Capture the cell that displays the provided text and extract its (x, y) central coordinate. 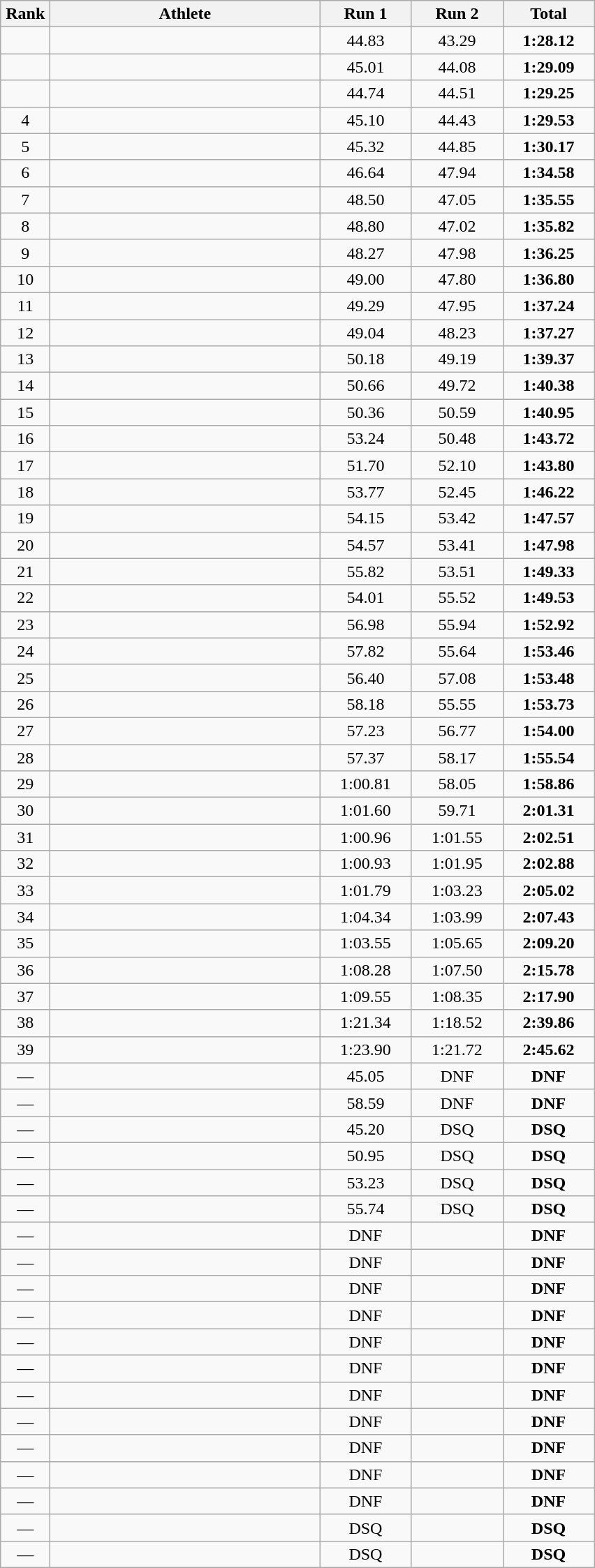
30 (25, 811)
1:36.80 (549, 279)
1:01.95 (457, 864)
1:43.80 (549, 465)
19 (25, 518)
20 (25, 545)
1:40.95 (549, 412)
33 (25, 890)
1:21.72 (457, 1050)
16 (25, 439)
28 (25, 757)
1:08.35 (457, 996)
1:46.22 (549, 492)
2:07.43 (549, 917)
47.05 (457, 200)
1:58.86 (549, 784)
54.57 (366, 545)
2:45.62 (549, 1050)
53.41 (457, 545)
47.02 (457, 226)
1:53.46 (549, 651)
1:47.98 (549, 545)
51.70 (366, 465)
7 (25, 200)
9 (25, 253)
14 (25, 386)
1:21.34 (366, 1023)
36 (25, 970)
1:00.93 (366, 864)
4 (25, 120)
44.08 (457, 67)
53.24 (366, 439)
58.17 (457, 757)
50.48 (457, 439)
44.51 (457, 94)
44.85 (457, 147)
1:03.23 (457, 890)
57.08 (457, 678)
1:53.73 (549, 704)
55.82 (366, 572)
53.77 (366, 492)
48.23 (457, 333)
49.04 (366, 333)
Run 1 (366, 14)
44.83 (366, 40)
23 (25, 625)
2:05.02 (549, 890)
1:43.72 (549, 439)
1:28.12 (549, 40)
37 (25, 996)
15 (25, 412)
59.71 (457, 811)
1:01.79 (366, 890)
57.37 (366, 757)
44.43 (457, 120)
11 (25, 306)
43.29 (457, 40)
1:00.96 (366, 837)
55.55 (457, 704)
12 (25, 333)
52.10 (457, 465)
1:07.50 (457, 970)
1:03.99 (457, 917)
39 (25, 1050)
2:15.78 (549, 970)
1:52.92 (549, 625)
26 (25, 704)
18 (25, 492)
1:03.55 (366, 943)
1:53.48 (549, 678)
27 (25, 731)
1:30.17 (549, 147)
2:17.90 (549, 996)
53.51 (457, 572)
2:01.31 (549, 811)
56.40 (366, 678)
47.80 (457, 279)
1:36.25 (549, 253)
50.59 (457, 412)
1:00.81 (366, 784)
45.05 (366, 1076)
32 (25, 864)
48.80 (366, 226)
1:39.37 (549, 359)
46.64 (366, 173)
1:35.55 (549, 200)
29 (25, 784)
55.64 (457, 651)
10 (25, 279)
Rank (25, 14)
2:39.86 (549, 1023)
2:02.88 (549, 864)
1:54.00 (549, 731)
49.19 (457, 359)
1:04.34 (366, 917)
49.00 (366, 279)
48.27 (366, 253)
55.52 (457, 598)
57.23 (366, 731)
49.72 (457, 386)
47.94 (457, 173)
1:49.53 (549, 598)
45.01 (366, 67)
5 (25, 147)
55.94 (457, 625)
1:49.33 (549, 572)
48.50 (366, 200)
50.18 (366, 359)
1:18.52 (457, 1023)
Run 2 (457, 14)
55.74 (366, 1209)
53.23 (366, 1183)
1:23.90 (366, 1050)
1:34.58 (549, 173)
52.45 (457, 492)
21 (25, 572)
1:37.24 (549, 306)
35 (25, 943)
38 (25, 1023)
45.20 (366, 1129)
58.05 (457, 784)
Total (549, 14)
54.01 (366, 598)
58.59 (366, 1103)
1:37.27 (549, 333)
47.98 (457, 253)
56.77 (457, 731)
47.95 (457, 306)
1:29.25 (549, 94)
24 (25, 651)
56.98 (366, 625)
1:35.82 (549, 226)
8 (25, 226)
44.74 (366, 94)
13 (25, 359)
50.36 (366, 412)
1:29.53 (549, 120)
2:09.20 (549, 943)
25 (25, 678)
34 (25, 917)
49.29 (366, 306)
6 (25, 173)
1:47.57 (549, 518)
Athlete (185, 14)
45.10 (366, 120)
1:55.54 (549, 757)
45.32 (366, 147)
50.95 (366, 1156)
1:29.09 (549, 67)
22 (25, 598)
50.66 (366, 386)
53.42 (457, 518)
1:09.55 (366, 996)
58.18 (366, 704)
1:05.65 (457, 943)
31 (25, 837)
1:01.55 (457, 837)
2:02.51 (549, 837)
1:40.38 (549, 386)
17 (25, 465)
1:08.28 (366, 970)
57.82 (366, 651)
54.15 (366, 518)
1:01.60 (366, 811)
